Detect which cell encompasses the target text, then output its (X, Y) center coordinate. 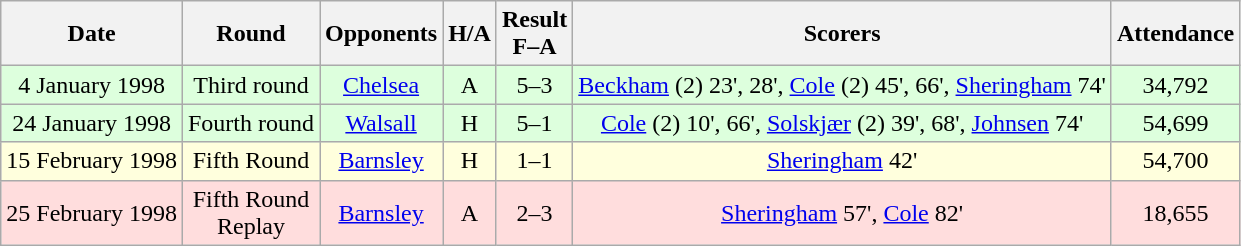
Third round (250, 85)
25 February 1998 (92, 212)
Chelsea (382, 85)
Date (92, 34)
Fifth RoundReplay (250, 212)
Scorers (842, 34)
Fifth Round (250, 161)
Opponents (382, 34)
54,700 (1175, 161)
H/A (470, 34)
Beckham (2) 23', 28', Cole (2) 45', 66', Sheringham 74' (842, 85)
Round (250, 34)
15 February 1998 (92, 161)
Cole (2) 10', 66', Solskjær (2) 39', 68', Johnsen 74' (842, 123)
18,655 (1175, 212)
2–3 (534, 212)
54,699 (1175, 123)
Fourth round (250, 123)
Walsall (382, 123)
34,792 (1175, 85)
24 January 1998 (92, 123)
4 January 1998 (92, 85)
Sheringham 57', Cole 82' (842, 212)
Sheringham 42' (842, 161)
5–3 (534, 85)
5–1 (534, 123)
ResultF–A (534, 34)
Attendance (1175, 34)
1–1 (534, 161)
